Return the (x, y) coordinate for the center point of the cell that contains the specified text.  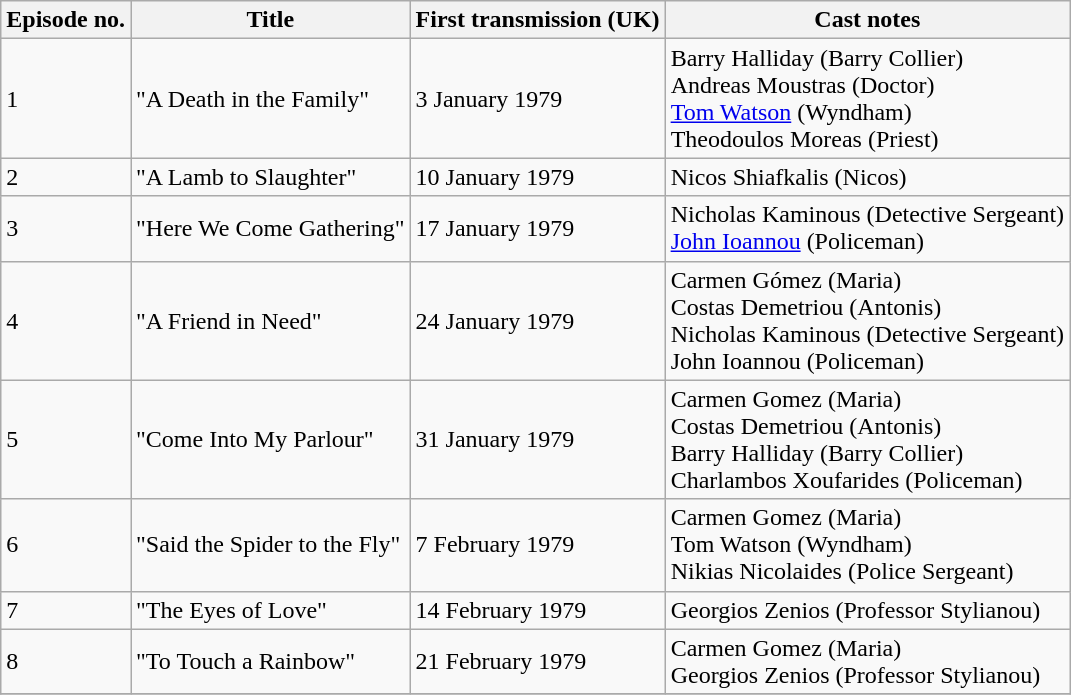
Barry Halliday (Barry Collier) Andreas Moustras (Doctor) Tom Watson (Wyndham) Theodoulos Moreas (Priest) (868, 98)
14 February 1979 (538, 610)
Carmen Gomez (Maria) Georgios Zenios (Professor Stylianou) (868, 662)
"A Friend in Need" (271, 320)
5 (66, 440)
"Come Into My Parlour" (271, 440)
2 (66, 177)
Episode no. (66, 20)
Carmen Gomez (Maria) Tom Watson (Wyndham) Nikias Nicolaides (Police Sergeant) (868, 545)
Georgios Zenios (Professor Stylianou) (868, 610)
4 (66, 320)
First transmission (UK) (538, 20)
Carmen Gomez (Maria) Costas Demetriou (Antonis) Barry Halliday (Barry Collier) Charlambos Xoufarides (Policeman) (868, 440)
Nicholas Kaminous (Detective Sergeant) John Ioannou (Policeman) (868, 228)
"A Death in the Family" (271, 98)
"Here We Come Gathering" (271, 228)
31 January 1979 (538, 440)
3 (66, 228)
Nicos Shiafkalis (Nicos) (868, 177)
"A Lamb to Slaughter" (271, 177)
Cast notes (868, 20)
6 (66, 545)
1 (66, 98)
7 (66, 610)
24 January 1979 (538, 320)
17 January 1979 (538, 228)
"Said the Spider to the Fly" (271, 545)
Carmen Gómez (Maria) Costas Demetriou (Antonis) Nicholas Kaminous (Detective Sergeant) John Ioannou (Policeman) (868, 320)
10 January 1979 (538, 177)
8 (66, 662)
"The Eyes of Love" (271, 610)
7 February 1979 (538, 545)
"To Touch a Rainbow" (271, 662)
Title (271, 20)
3 January 1979 (538, 98)
21 February 1979 (538, 662)
